Return the [x, y] coordinate for the center point of the cell that contains the specified text.  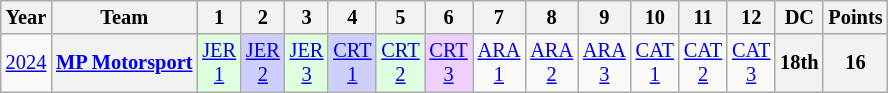
CAT2 [703, 63]
ARA3 [604, 63]
2 [263, 17]
JER3 [307, 63]
DC [799, 17]
CRT1 [352, 63]
CRT3 [448, 63]
18th [799, 63]
8 [552, 17]
CRT2 [400, 63]
10 [655, 17]
7 [500, 17]
CAT1 [655, 63]
5 [400, 17]
6 [448, 17]
9 [604, 17]
JER2 [263, 63]
3 [307, 17]
11 [703, 17]
CAT3 [751, 63]
Points [855, 17]
JER1 [219, 63]
ARA2 [552, 63]
MP Motorsport [124, 63]
Team [124, 17]
Year [26, 17]
1 [219, 17]
4 [352, 17]
16 [855, 63]
ARA1 [500, 63]
12 [751, 17]
2024 [26, 63]
